Capture the cell that displays the provided text and extract its (X, Y) central coordinate. 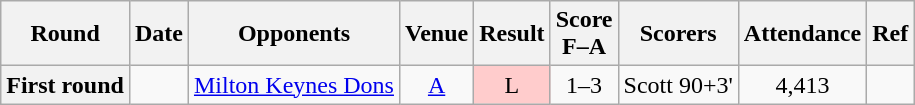
1–3 (584, 85)
First round (66, 85)
Ref (890, 34)
Attendance (802, 34)
Scott 90+3' (678, 85)
4,413 (802, 85)
Scorers (678, 34)
Milton Keynes Dons (294, 85)
A (436, 85)
Result (512, 34)
Opponents (294, 34)
Venue (436, 34)
Round (66, 34)
Date (158, 34)
ScoreF–A (584, 34)
L (512, 85)
